Return the (x, y) coordinate for the center point of the cell that contains the specified text.  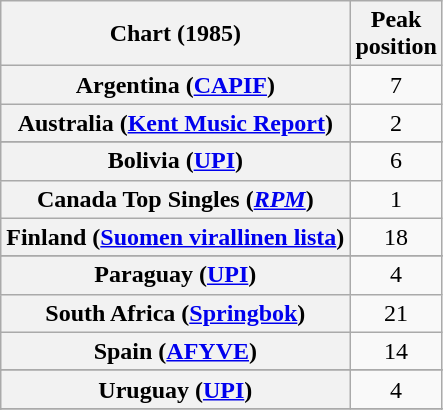
Uruguay (UPI) (176, 389)
Argentina (CAPIF) (176, 85)
Finland (Suomen virallinen lista) (176, 237)
2 (396, 123)
South Africa (Springbok) (176, 313)
Paraguay (UPI) (176, 275)
Peakposition (396, 34)
Canada Top Singles (RPM) (176, 199)
1 (396, 199)
Australia (Kent Music Report) (176, 123)
Chart (1985) (176, 34)
18 (396, 237)
7 (396, 85)
6 (396, 161)
14 (396, 351)
Bolivia (UPI) (176, 161)
21 (396, 313)
Spain (AFYVE) (176, 351)
